Identify which cell holds the provided text, then report its (X, Y) central coordinate. 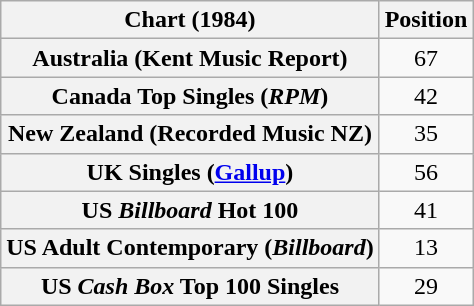
13 (426, 248)
35 (426, 134)
Canada Top Singles (RPM) (190, 96)
Position (426, 20)
67 (426, 58)
Australia (Kent Music Report) (190, 58)
Chart (1984) (190, 20)
US Cash Box Top 100 Singles (190, 286)
UK Singles (Gallup) (190, 172)
US Adult Contemporary (Billboard) (190, 248)
US Billboard Hot 100 (190, 210)
29 (426, 286)
New Zealand (Recorded Music NZ) (190, 134)
56 (426, 172)
42 (426, 96)
41 (426, 210)
